Determine the [X, Y] coordinate at the center of the cell enclosing the given text.  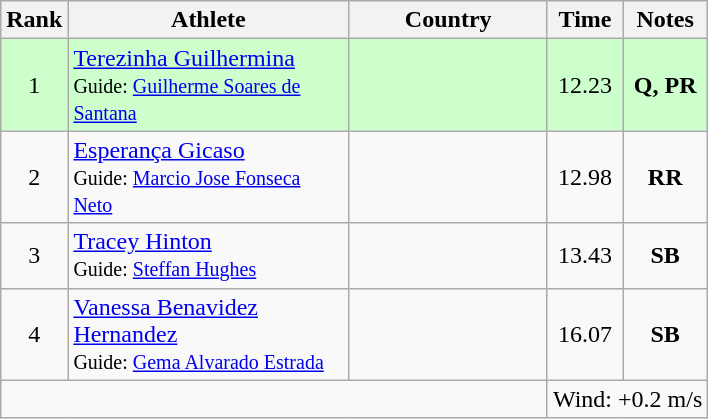
Time [584, 20]
Country [448, 20]
Wind: +0.2 m/s [627, 399]
Tracey HintonGuide: Steffan Hughes [208, 256]
Esperança GicasoGuide: Marcio Jose Fonseca Neto [208, 177]
12.23 [584, 85]
RR [666, 177]
Rank [34, 20]
4 [34, 334]
13.43 [584, 256]
Q, PR [666, 85]
2 [34, 177]
Notes [666, 20]
Terezinha GuilherminaGuide: Guilherme Soares de Santana [208, 85]
Vanessa Benavidez HernandezGuide: Gema Alvarado Estrada [208, 334]
1 [34, 85]
16.07 [584, 334]
3 [34, 256]
12.98 [584, 177]
Athlete [208, 20]
